Search for the cell housing the specified text and yield its (x, y) center coordinate. 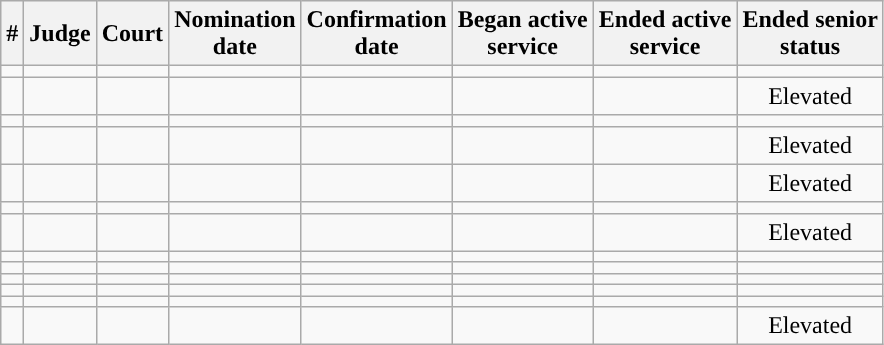
Judge (60, 34)
Ended activeservice (665, 34)
Confirmationdate (376, 34)
Ended seniorstatus (810, 34)
Court (132, 34)
Began activeservice (522, 34)
# (12, 34)
Nominationdate (235, 34)
